Extract the (X, Y) coordinate from the center of the cell holding the provided text.  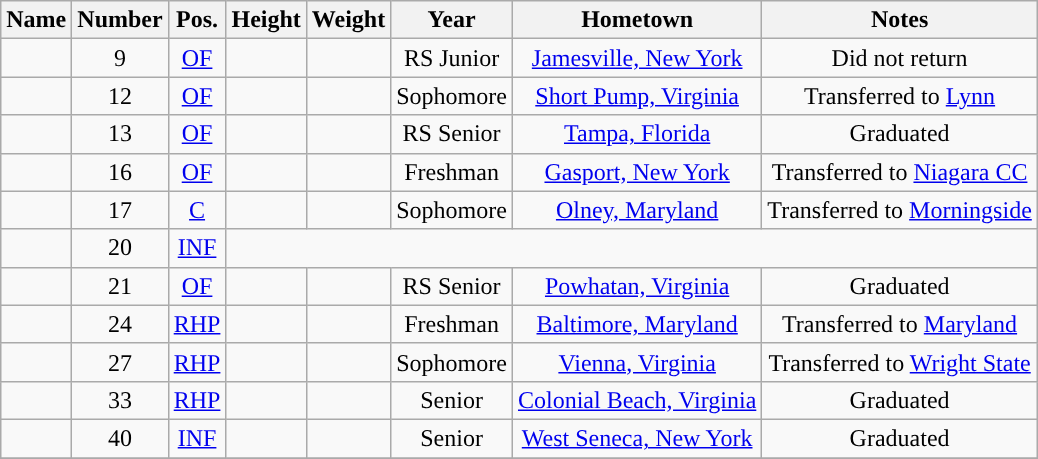
Colonial Beach, Virginia (636, 400)
Height (266, 20)
17 (120, 210)
12 (120, 96)
Did not return (900, 58)
16 (120, 172)
Transferred to Maryland (900, 324)
West Seneca, New York (636, 438)
Year (452, 20)
Baltimore, Maryland (636, 324)
Pos. (197, 20)
Short Pump, Virginia (636, 96)
C (197, 210)
Weight (348, 20)
33 (120, 400)
Tampa, Florida (636, 134)
27 (120, 362)
Gasport, New York (636, 172)
Olney, Maryland (636, 210)
Powhatan, Virginia (636, 286)
Hometown (636, 20)
Notes (900, 20)
Number (120, 20)
Name (36, 20)
Transferred to Morningside (900, 210)
9 (120, 58)
24 (120, 324)
Transferred to Wright State (900, 362)
20 (120, 248)
Jamesville, New York (636, 58)
Transferred to Niagara CC (900, 172)
RS Junior (452, 58)
40 (120, 438)
13 (120, 134)
Transferred to Lynn (900, 96)
21 (120, 286)
Vienna, Virginia (636, 362)
